Capture the cell that displays the provided text and extract its (X, Y) central coordinate. 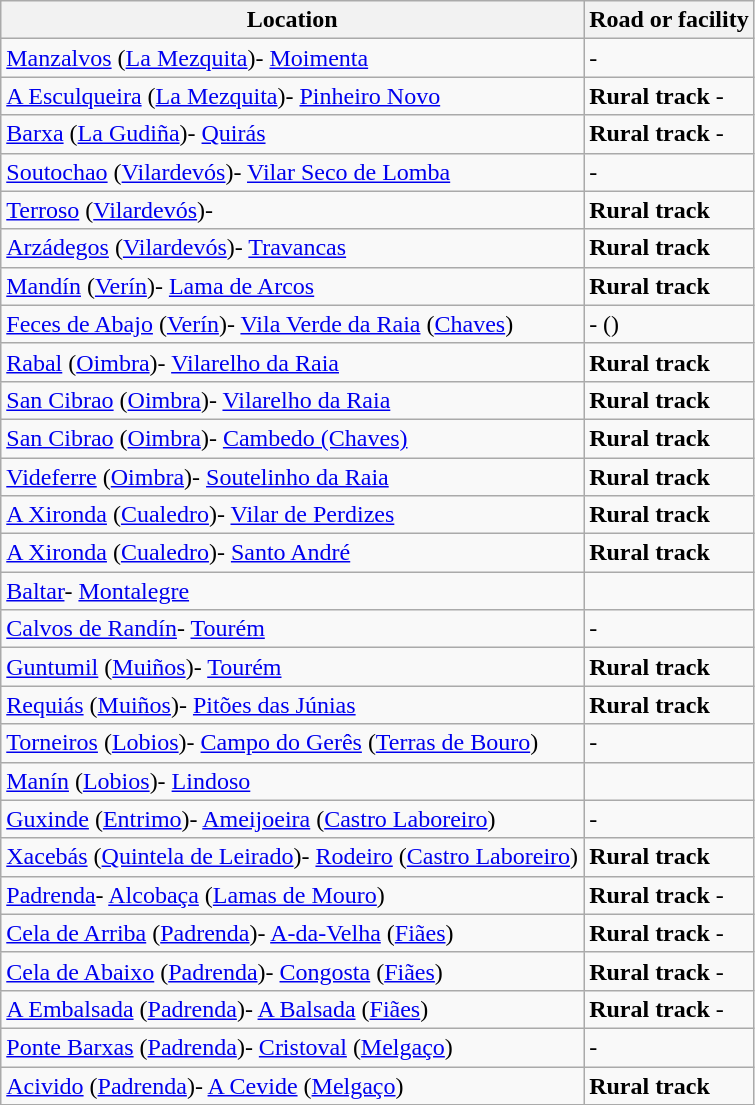
Road or facility (670, 20)
Barxa (La Gudiña)- Quirás (292, 134)
A Embalsada (Padrenda)- A Balsada (Fiães) (292, 1009)
Acivido (Padrenda)- A Cevide (Melgaço) (292, 1085)
A Esculqueira (La Mezquita)- Pinheiro Novo (292, 96)
Manzalvos (La Mezquita)- Moimenta (292, 58)
Calvos de Randín- Tourém (292, 629)
Requiás (Muiños)- Pitões das Júnias (292, 705)
Guxinde (Entrimo)- Ameijoeira (Castro Laboreiro) (292, 819)
Cela de Abaixo (Padrenda)- Congosta (Fiães) (292, 971)
Videferre (Oimbra)- Soutelinho da Raia (292, 477)
Arzádegos (Vilardevós)- Travancas (292, 248)
Rabal (Oimbra)- Vilarelho da Raia (292, 362)
Manín (Lobios)- Lindoso (292, 781)
Baltar- Montalegre (292, 591)
Xacebás (Quintela de Leirado)- Rodeiro (Castro Laboreiro) (292, 857)
Cela de Arriba (Padrenda)- A-da-Velha (Fiães) (292, 933)
- () (670, 324)
Terroso (Vilardevós)- (292, 210)
Soutochao (Vilardevós)- Vilar Seco de Lomba (292, 172)
Location (292, 20)
Feces de Abajo (Verín)- Vila Verde da Raia (Chaves) (292, 324)
Mandín (Verín)- Lama de Arcos (292, 286)
San Cibrao (Oimbra)- Cambedo (Chaves) (292, 438)
Padrenda- Alcobaça (Lamas de Mouro) (292, 895)
Ponte Barxas (Padrenda)- Cristoval (Melgaço) (292, 1047)
Guntumil (Muiños)- Tourém (292, 667)
San Cibrao (Oimbra)- Vilarelho da Raia (292, 400)
A Xironda (Cualedro)- Santo André (292, 553)
Torneiros (Lobios)- Campo do Gerês (Terras de Bouro) (292, 743)
A Xironda (Cualedro)- Vilar de Perdizes (292, 515)
